For the text-containing cell, return its midpoint in (X, Y) coordinate format. 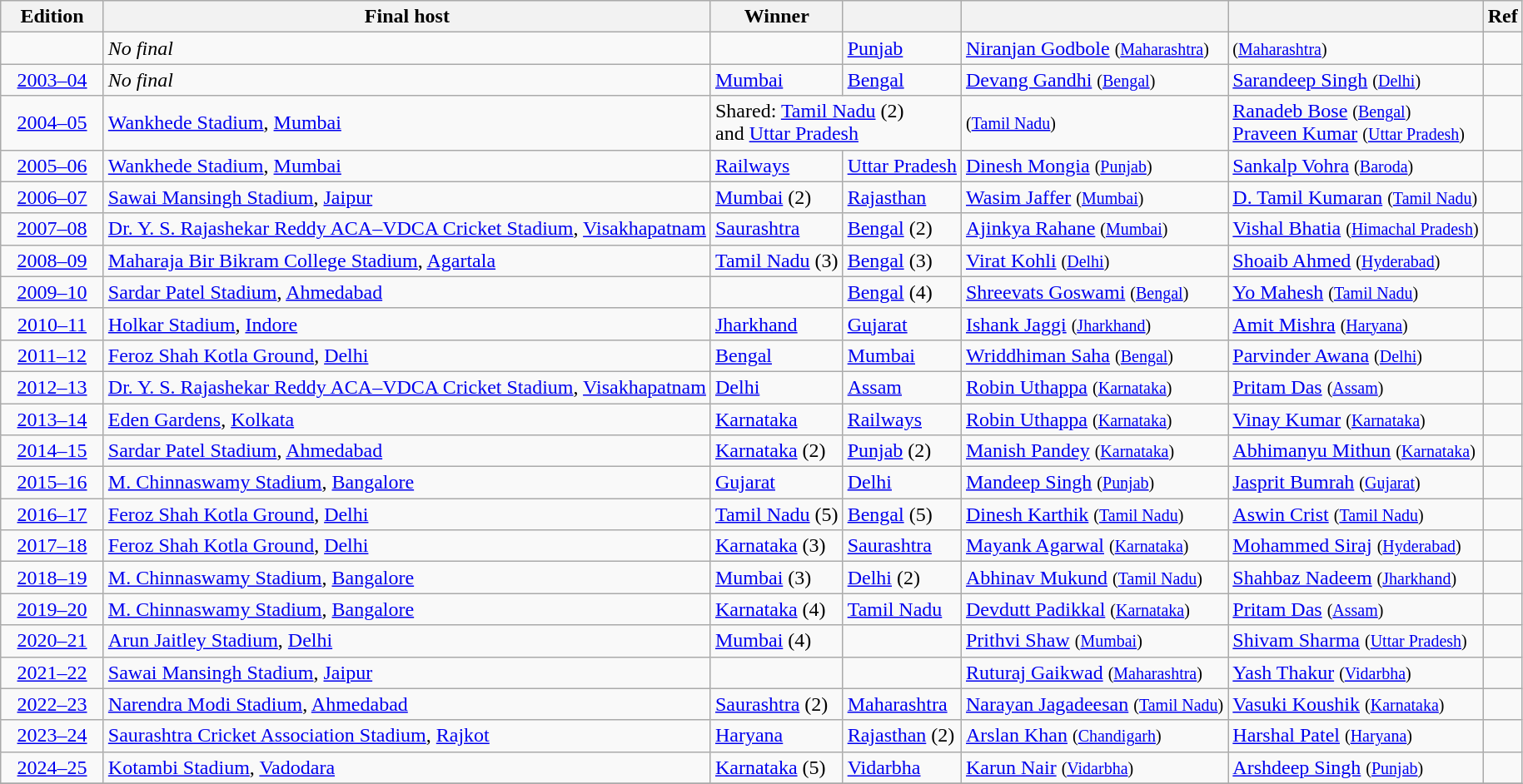
Yash Thakur (Vidarbha) (1356, 672)
2024–25 (52, 767)
Wriddhiman Saha (Bengal) (1094, 355)
2009–10 (52, 292)
Ruturaj Gaikwad (Maharashtra) (1094, 672)
Vidarbha (902, 767)
2018–19 (52, 578)
Winner (776, 17)
Sankalp Vohra (Baroda) (1356, 166)
2015–16 (52, 483)
2005–06 (52, 166)
Ajinkya Rahane (Mumbai) (1094, 229)
Tamil Nadu (5) (776, 514)
Arun Jaitley Stadium, Delhi (406, 641)
2013–14 (52, 419)
2006–07 (52, 197)
Virat Kohli (Delhi) (1094, 261)
Harshal Patel (Haryana) (1356, 736)
Parvinder Awana (Delhi) (1356, 355)
Karun Nair (Vidarbha) (1094, 767)
Abhimanyu Mithun (Karnataka) (1356, 451)
2021–22 (52, 672)
Bengal (2) (902, 229)
Karnataka (3) (776, 546)
Karnataka (5) (776, 767)
Bengal (5) (902, 514)
Vishal Bhatia (Himachal Pradesh) (1356, 229)
2022–23 (52, 704)
Ishank Jaggi (Jharkhand) (1094, 324)
Narendra Modi Stadium, Ahmedabad (406, 704)
(Maharashtra) (1356, 48)
Mandeep Singh (Punjab) (1094, 483)
Eden Gardens, Kolkata (406, 419)
2023–24 (52, 736)
Kotambi Stadium, Vadodara (406, 767)
2011–12 (52, 355)
Saurashtra (2) (776, 704)
Mumbai (4) (776, 641)
2008–09 (52, 261)
Assam (902, 387)
Punjab (2) (902, 451)
Tamil Nadu (3) (776, 261)
Jharkhand (776, 324)
Arshdeep Singh (Punjab) (1356, 767)
Shoaib Ahmed (Hyderabad) (1356, 261)
Vinay Kumar (Karnataka) (1356, 419)
2014–15 (52, 451)
Saurashtra Cricket Association Stadium, Rajkot (406, 736)
Final host (406, 17)
2017–18 (52, 546)
Jasprit Bumrah (Gujarat) (1356, 483)
Dinesh Mongia (Punjab) (1094, 166)
Niranjan Godbole (Maharashtra) (1094, 48)
Amit Mishra (Haryana) (1356, 324)
Karnataka (4) (776, 609)
(Tamil Nadu) (1094, 123)
Vasuki Koushik (Karnataka) (1356, 704)
Devang Gandhi (Bengal) (1094, 80)
Mumbai (3) (776, 578)
Karnataka (776, 419)
2016–17 (52, 514)
Shivam Sharma (Uttar Pradesh) (1356, 641)
Devdutt Padikkal (Karnataka) (1094, 609)
Prithvi Shaw (Mumbai) (1094, 641)
Bengal (3) (902, 261)
Maharaja Bir Bikram College Stadium, Agartala (406, 261)
Dinesh Karthik (Tamil Nadu) (1094, 514)
Shahbaz Nadeem (Jharkhand) (1356, 578)
Edition (52, 17)
Bengal (4) (902, 292)
Karnataka (2) (776, 451)
Delhi (2) (902, 578)
Maharashtra (902, 704)
Ranadeb Bose (Bengal)Praveen Kumar (Uttar Pradesh) (1356, 123)
Rajasthan (902, 197)
2020–21 (52, 641)
Narayan Jagadeesan (Tamil Nadu) (1094, 704)
Holkar Stadium, Indore (406, 324)
Haryana (776, 736)
2019–20 (52, 609)
Mumbai (2) (776, 197)
Rajasthan (2) (902, 736)
Wasim Jaffer (Mumbai) (1094, 197)
Yo Mahesh (Tamil Nadu) (1356, 292)
Shreevats Goswami (Bengal) (1094, 292)
Mohammed Siraj (Hyderabad) (1356, 546)
Tamil Nadu (902, 609)
Uttar Pradesh (902, 166)
Shared: Tamil Nadu (2)and Uttar Pradesh (836, 123)
D. Tamil Kumaran (Tamil Nadu) (1356, 197)
Sarandeep Singh (Delhi) (1356, 80)
2012–13 (52, 387)
Arslan Khan (Chandigarh) (1094, 736)
Mayank Agarwal (Karnataka) (1094, 546)
Aswin Crist (Tamil Nadu) (1356, 514)
Ref (1502, 17)
Manish Pandey (Karnataka) (1094, 451)
2010–11 (52, 324)
Abhinav Mukund (Tamil Nadu) (1094, 578)
2004–05 (52, 123)
Punjab (902, 48)
2007–08 (52, 229)
2003–04 (52, 80)
